Find where the given text appears and provide that cell's center as [X, Y] coordinate. 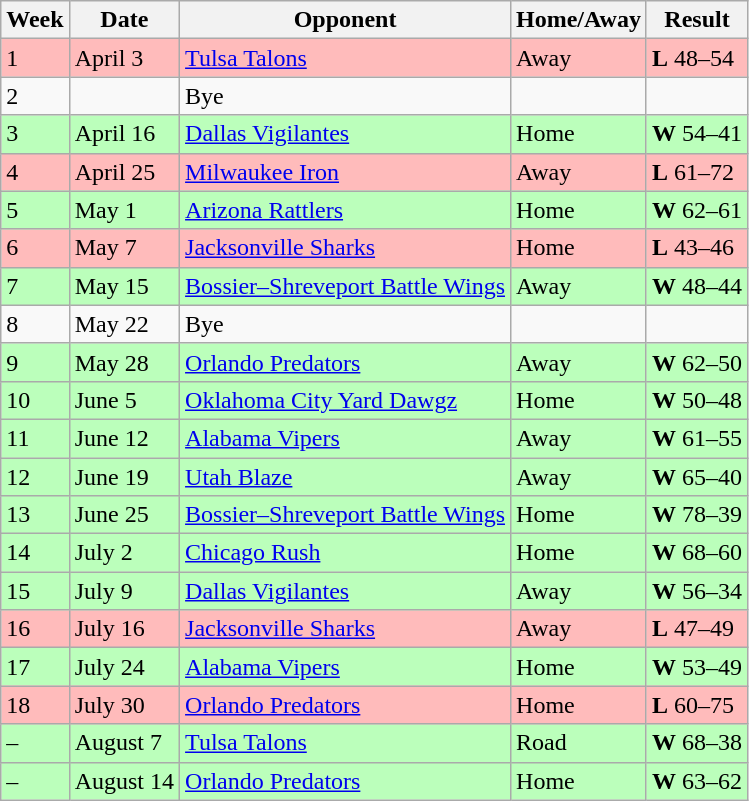
April 25 [124, 172]
Arizona Rattlers [346, 210]
Opponent [346, 20]
1 [35, 58]
L 43–46 [696, 248]
5 [35, 210]
8 [35, 324]
7 [35, 286]
13 [35, 515]
Milwaukee Iron [346, 172]
10 [35, 400]
July 30 [124, 705]
W 65–40 [696, 477]
W 48–44 [696, 286]
June 5 [124, 400]
L 60–75 [696, 705]
15 [35, 591]
W 78–39 [696, 515]
6 [35, 248]
Utah Blaze [346, 477]
May 7 [124, 248]
L 61–72 [696, 172]
W 68–60 [696, 553]
Road [579, 743]
W 63–62 [696, 781]
April 3 [124, 58]
April 16 [124, 134]
W 61–55 [696, 438]
3 [35, 134]
12 [35, 477]
L 48–54 [696, 58]
11 [35, 438]
4 [35, 172]
18 [35, 705]
Chicago Rush [346, 553]
June 12 [124, 438]
July 16 [124, 629]
May 1 [124, 210]
July 24 [124, 667]
W 54–41 [696, 134]
14 [35, 553]
June 19 [124, 477]
Date [124, 20]
W 50–48 [696, 400]
9 [35, 362]
June 25 [124, 515]
Home/Away [579, 20]
17 [35, 667]
2 [35, 96]
L 47–49 [696, 629]
W 53–49 [696, 667]
W 68–38 [696, 743]
Oklahoma City Yard Dawgz [346, 400]
August 7 [124, 743]
W 62–50 [696, 362]
July 2 [124, 553]
Result [696, 20]
August 14 [124, 781]
July 9 [124, 591]
May 15 [124, 286]
Week [35, 20]
May 28 [124, 362]
W 62–61 [696, 210]
W 56–34 [696, 591]
16 [35, 629]
May 22 [124, 324]
